Detect which cell encompasses the target text, then output its [x, y] center coordinate. 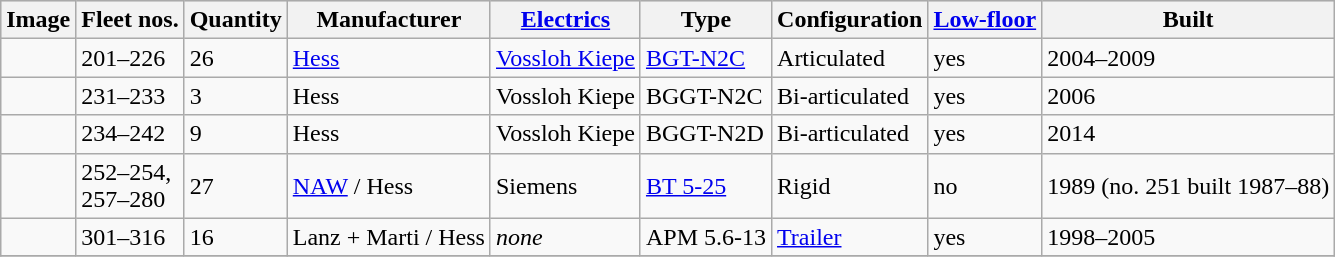
2014 [1188, 134]
231–233 [130, 96]
9 [236, 134]
Manufacturer [388, 20]
APM 5.6-13 [706, 237]
NAW / Hess [388, 186]
none [565, 237]
BGGT-N2C [706, 96]
27 [236, 186]
234–242 [130, 134]
BT 5-25 [706, 186]
16 [236, 237]
201–226 [130, 58]
Electrics [565, 20]
Lanz + Marti / Hess [388, 237]
Articulated [850, 58]
Low-floor [985, 20]
no [985, 186]
2006 [1188, 96]
1998–2005 [1188, 237]
Trailer [850, 237]
26 [236, 58]
Configuration [850, 20]
1989 (no. 251 built 1987–88) [1188, 186]
Quantity [236, 20]
3 [236, 96]
Type [706, 20]
BGT-N2C [706, 58]
301–316 [130, 237]
Built [1188, 20]
Rigid [850, 186]
Fleet nos. [130, 20]
252–254, 257–280 [130, 186]
BGGT-N2D [706, 134]
2004–2009 [1188, 58]
Siemens [565, 186]
Image [38, 20]
